Find where the given text appears and provide that cell's center as [X, Y] coordinate. 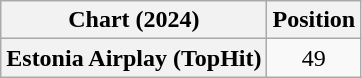
49 [314, 58]
Chart (2024) [134, 20]
Estonia Airplay (TopHit) [134, 58]
Position [314, 20]
